Find where the given text appears and provide that cell's center as [X, Y] coordinate. 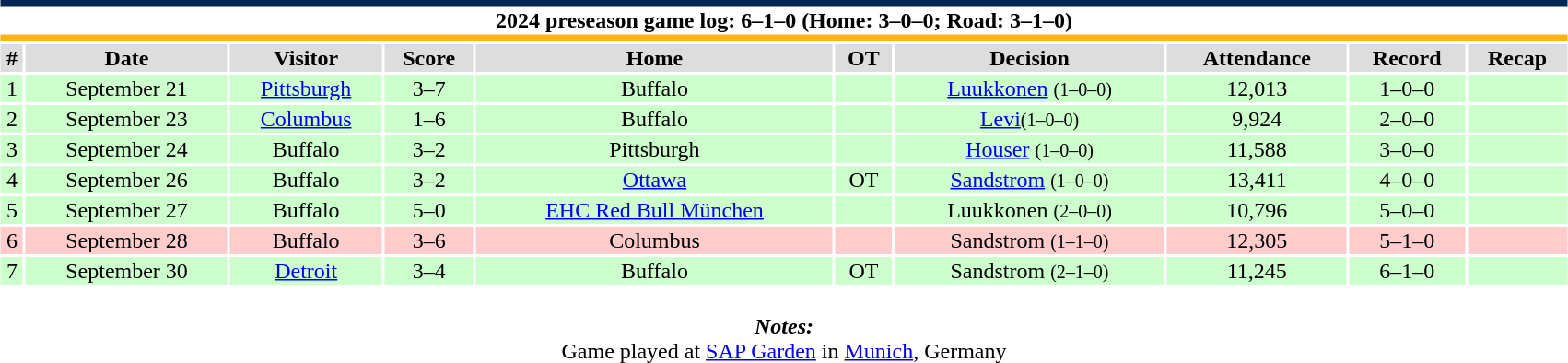
# [12, 58]
Sandstrom (1–1–0) [1030, 240]
2–0–0 [1406, 119]
3–7 [429, 88]
7 [12, 271]
Levi(1–0–0) [1030, 119]
5–0 [429, 210]
12,305 [1257, 240]
Recap [1517, 58]
13,411 [1257, 180]
9,924 [1257, 119]
September 26 [127, 180]
Luukkonen (1–0–0) [1030, 88]
Score [429, 58]
Home [654, 58]
September 24 [127, 149]
2024 preseason game log: 6–1–0 (Home: 3–0–0; Road: 3–1–0) [784, 20]
1–0–0 [1406, 88]
3 [12, 149]
September 21 [127, 88]
September 27 [127, 210]
11,588 [1257, 149]
2 [12, 119]
September 28 [127, 240]
Houser (1–0–0) [1030, 149]
Date [127, 58]
Ottawa [654, 180]
3–0–0 [1406, 149]
3–6 [429, 240]
5–1–0 [1406, 240]
12,013 [1257, 88]
10,796 [1257, 210]
6 [12, 240]
EHC Red Bull München [654, 210]
11,245 [1257, 271]
1–6 [429, 119]
1 [12, 88]
September 23 [127, 119]
Detroit [306, 271]
6–1–0 [1406, 271]
5–0–0 [1406, 210]
4 [12, 180]
Decision [1030, 58]
Sandstrom (1–0–0) [1030, 180]
Visitor [306, 58]
Record [1406, 58]
Sandstrom (2–1–0) [1030, 271]
3–4 [429, 271]
Luukkonen (2–0–0) [1030, 210]
September 30 [127, 271]
Attendance [1257, 58]
5 [12, 210]
4–0–0 [1406, 180]
